Capture the cell that displays the provided text and extract its (X, Y) central coordinate. 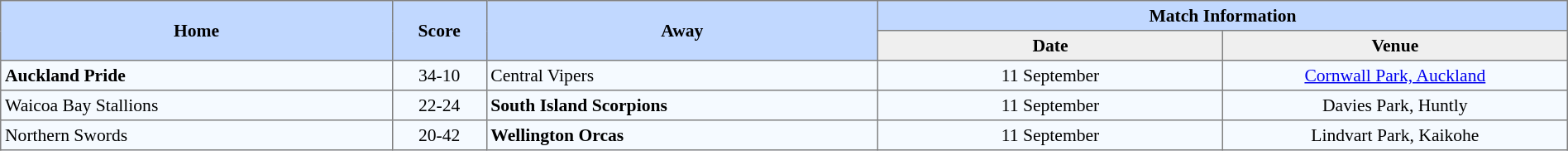
Lindvart Park, Kaikohe (1394, 135)
22-24 (439, 105)
Wellington Orcas (682, 135)
Auckland Pride (197, 75)
Match Information (1223, 16)
Venue (1394, 46)
Date (1050, 46)
South Island Scorpions (682, 105)
Waicoa Bay Stallions (197, 105)
Northern Swords (197, 135)
Away (682, 31)
Home (197, 31)
Cornwall Park, Auckland (1394, 75)
34-10 (439, 75)
Davies Park, Huntly (1394, 105)
Central Vipers (682, 75)
Score (439, 31)
20-42 (439, 135)
